Locate the cell with the specified text and output its [X, Y] center coordinate. 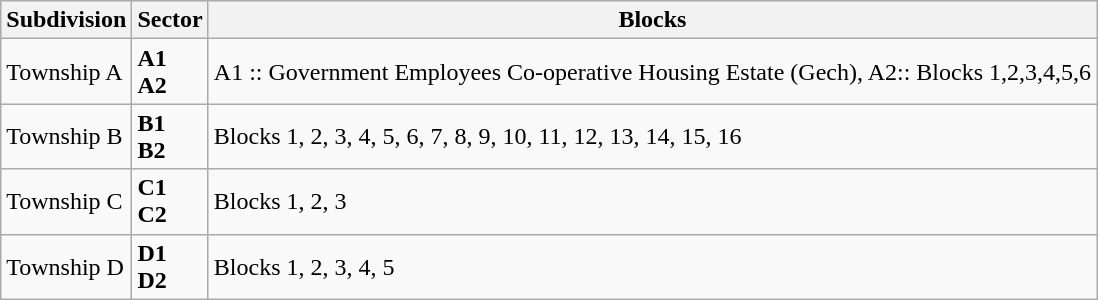
C1C2 [170, 202]
Township A [66, 72]
Sector [170, 20]
Blocks 1, 2, 3, 4, 5 [652, 266]
Blocks [652, 20]
Township C [66, 202]
Township B [66, 136]
B1B2 [170, 136]
Township D [66, 266]
A1 :: Government Employees Co-operative Housing Estate (Gech), A2:: Blocks 1,2,3,4,5,6 [652, 72]
D1D2 [170, 266]
Blocks 1, 2, 3, 4, 5, 6, 7, 8, 9, 10, 11, 12, 13, 14, 15, 16 [652, 136]
Subdivision [66, 20]
A1A2 [170, 72]
Blocks 1, 2, 3 [652, 202]
